Provide the [x, y] coordinate of the cell's center where the given text is located.  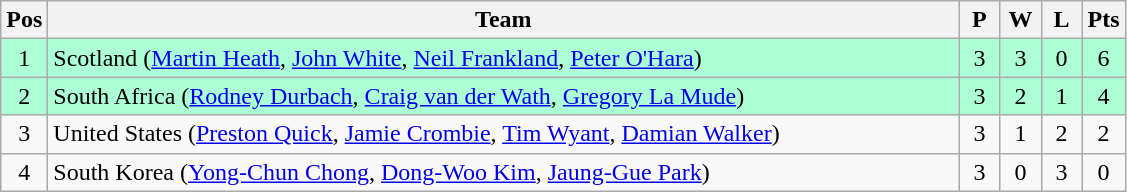
United States (Preston Quick, Jamie Crombie, Tim Wyant, Damian Walker) [504, 134]
P [980, 20]
W [1020, 20]
Pos [24, 20]
Pts [1104, 20]
Scotland (Martin Heath, John White, Neil Frankland, Peter O'Hara) [504, 58]
Team [504, 20]
6 [1104, 58]
South Africa (Rodney Durbach, Craig van der Wath, Gregory La Mude) [504, 96]
L [1062, 20]
South Korea (Yong-Chun Chong, Dong-Woo Kim, Jaung-Gue Park) [504, 172]
